Determine the [x, y] coordinate at the center of the cell enclosing the given text.  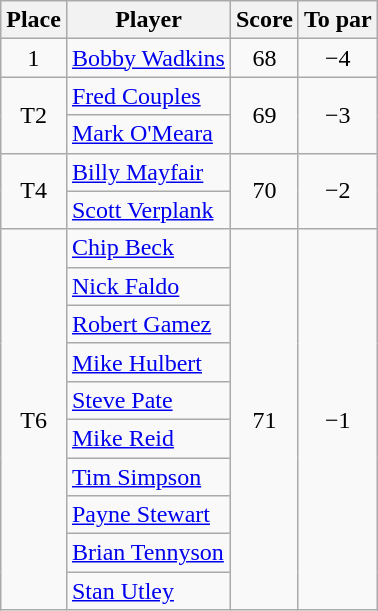
69 [264, 115]
Mark O'Meara [148, 134]
T2 [34, 115]
Chip Beck [148, 248]
Robert Gamez [148, 324]
T6 [34, 420]
Fred Couples [148, 96]
Tim Simpson [148, 477]
Score [264, 20]
−1 [338, 420]
−4 [338, 58]
Mike Reid [148, 438]
To par [338, 20]
Scott Verplank [148, 210]
70 [264, 191]
−2 [338, 191]
Place [34, 20]
Player [148, 20]
Payne Stewart [148, 515]
−3 [338, 115]
Mike Hulbert [148, 362]
Steve Pate [148, 400]
68 [264, 58]
71 [264, 420]
Nick Faldo [148, 286]
T4 [34, 191]
Billy Mayfair [148, 172]
1 [34, 58]
Bobby Wadkins [148, 58]
Brian Tennyson [148, 553]
Stan Utley [148, 591]
